Find where the given text appears and provide that cell's center as [x, y] coordinate. 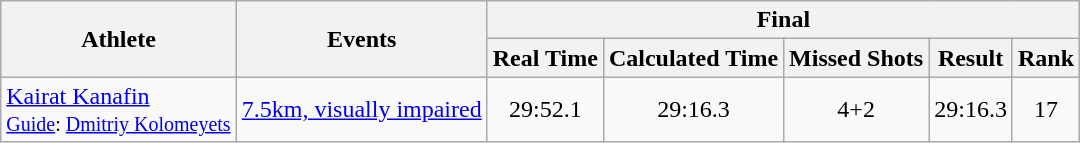
Calculated Time [693, 58]
17 [1046, 110]
Real Time [545, 58]
Athlete [118, 39]
4+2 [856, 110]
Events [362, 39]
Rank [1046, 58]
Final [783, 20]
29:52.1 [545, 110]
Kairat KanafinGuide: Dmitriy Kolomeyets [118, 110]
7.5km, visually impaired [362, 110]
Result [971, 58]
Missed Shots [856, 58]
